Provide the [x, y] coordinate of the cell's center where the given text is located.  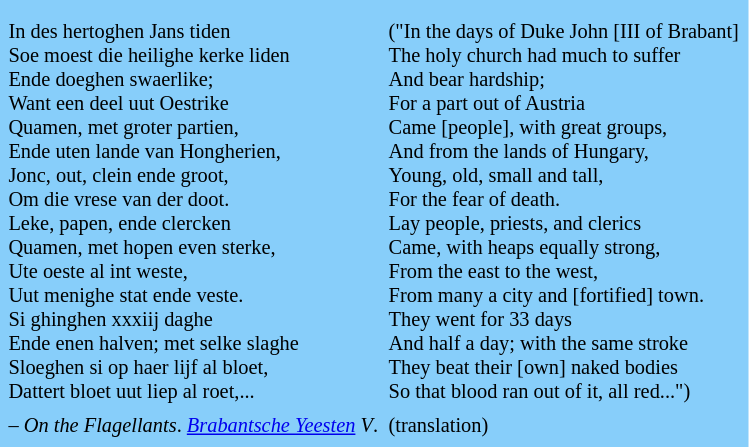
(translation) [564, 426]
– On the Flagellants. Brabantsche Yeesten V. [194, 426]
